Provide the [X, Y] coordinate of the cell's center where the given text is located.  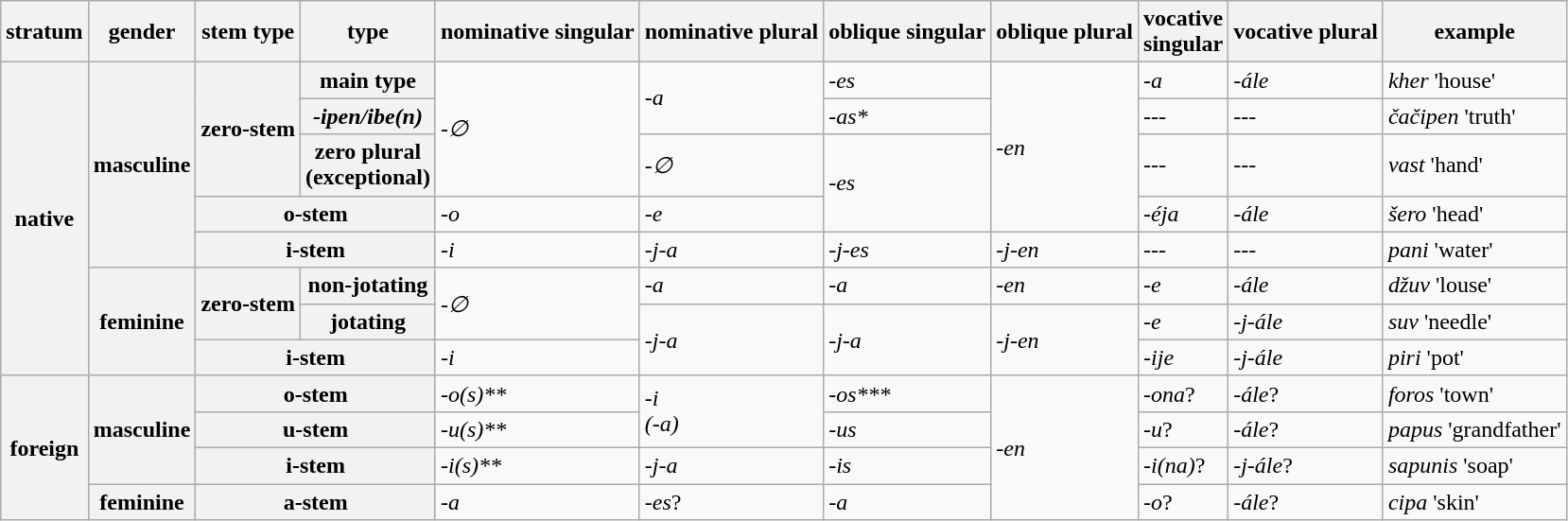
vocativesingular [1184, 32]
a-stem [316, 502]
u-stem [316, 429]
-ije [1184, 357]
-j-ále? [1306, 465]
oblique singular [908, 32]
-as* [908, 116]
-u(s)** [537, 429]
-ipen/ibe(n) [367, 116]
-es? [731, 502]
suv 'needle' [1474, 321]
cipa 'skin' [1474, 502]
kher 'house' [1474, 80]
sapunis 'soap' [1474, 465]
zero plural(exceptional) [367, 165]
-us [908, 429]
čačipen 'truth' [1474, 116]
šero 'head' [1474, 214]
main type [367, 80]
foreign [44, 447]
oblique plural [1065, 32]
vocative plural [1306, 32]
džuv 'louse' [1474, 286]
nominative singular [537, 32]
stratum [44, 32]
piri 'pot' [1474, 357]
papus 'grandfather' [1474, 429]
-éja [1184, 214]
native [44, 219]
-is [908, 465]
-j-es [908, 250]
non-jotating [367, 286]
type [367, 32]
stem type [248, 32]
-os*** [908, 393]
-o? [1184, 502]
vast 'hand' [1474, 165]
nominative plural [731, 32]
-o [537, 214]
-i(na)? [1184, 465]
gender [142, 32]
-i(-a) [731, 411]
pani 'water' [1474, 250]
foros 'town' [1474, 393]
example [1474, 32]
-ona? [1184, 393]
-i(s)** [537, 465]
jotating [367, 321]
-u? [1184, 429]
-o(s)** [537, 393]
